Return (X, Y) of the center of cell containing provided text 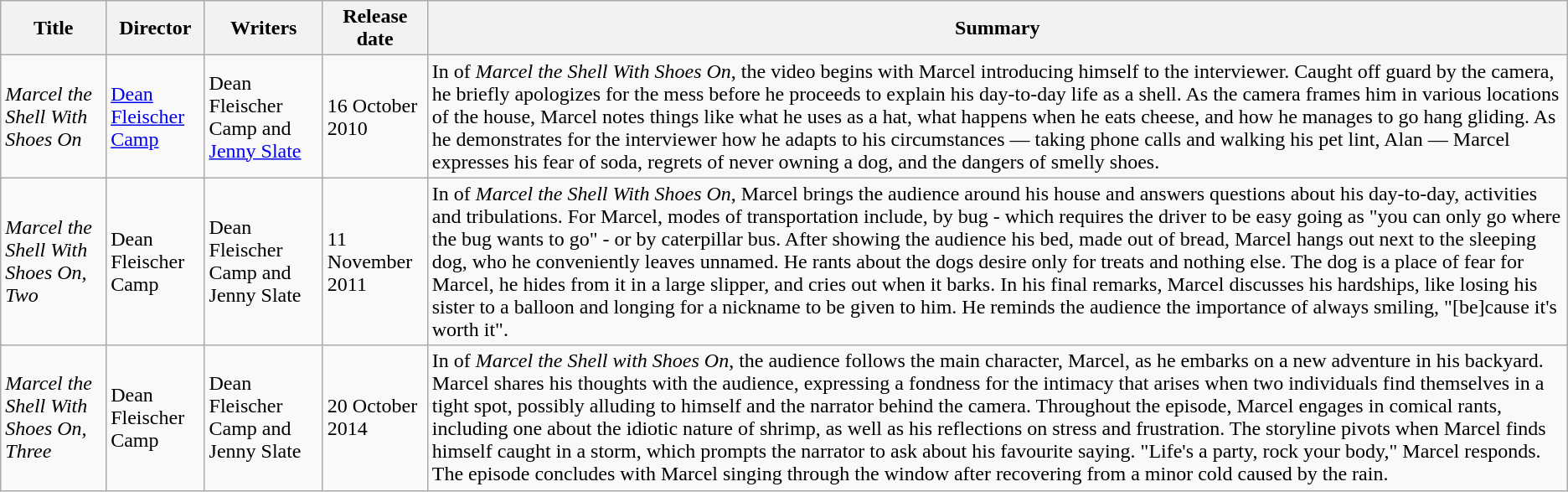
20 October 2014 (375, 417)
Director (156, 28)
11 November 2011 (375, 262)
Marcel the Shell With Shoes On, Two (54, 262)
Writers (263, 28)
Title (54, 28)
Summary (997, 28)
Marcel the Shell With Shoes On, Three (54, 417)
16 October 2010 (375, 117)
Marcel the Shell With Shoes On (54, 117)
Release date (375, 28)
